Return the [X, Y] coordinate for the center point of the cell that contains the specified text.  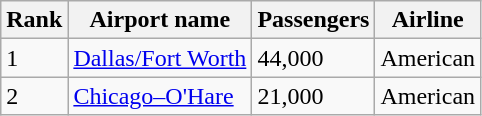
Rank [34, 20]
1 [34, 58]
Passengers [314, 20]
Airline [428, 20]
Dallas/Fort Worth [160, 58]
Airport name [160, 20]
2 [34, 96]
44,000 [314, 58]
21,000 [314, 96]
Chicago–O'Hare [160, 96]
